Detect which cell encompasses the target text, then output its (x, y) center coordinate. 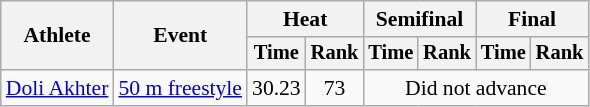
30.23 (276, 88)
Final (532, 19)
Athlete (58, 36)
Semifinal (419, 19)
Heat (305, 19)
73 (335, 88)
Event (180, 36)
Did not advance (476, 88)
Doli Akhter (58, 88)
50 m freestyle (180, 88)
